Locate the cell with the specified text and output its (X, Y) center coordinate. 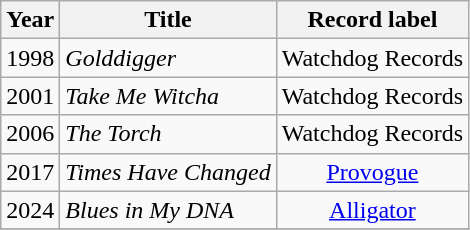
Times Have Changed (168, 172)
Year (30, 20)
Title (168, 20)
The Torch (168, 134)
Provogue (372, 172)
Record label (372, 20)
2006 (30, 134)
Golddigger (168, 58)
1998 (30, 58)
2001 (30, 96)
Blues in My DNA (168, 210)
Alligator (372, 210)
2024 (30, 210)
2017 (30, 172)
Take Me Witcha (168, 96)
